Return (X, Y) of the center of cell containing provided text 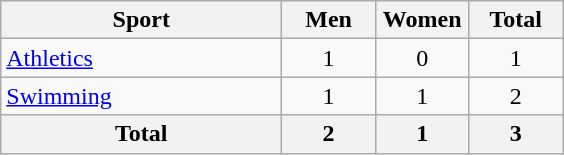
Athletics (142, 58)
Women (422, 20)
Sport (142, 20)
0 (422, 58)
3 (516, 134)
Swimming (142, 96)
Men (329, 20)
